Find where the given text appears and provide that cell's center as (X, Y) coordinate. 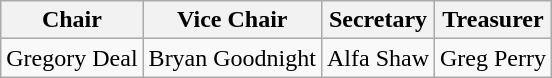
Bryan Goodnight (232, 58)
Secretary (378, 20)
Gregory Deal (72, 58)
Greg Perry (494, 58)
Alfa Shaw (378, 58)
Treasurer (494, 20)
Vice Chair (232, 20)
Chair (72, 20)
